Provide the (x, y) coordinate of the cell's center where the given text is located.  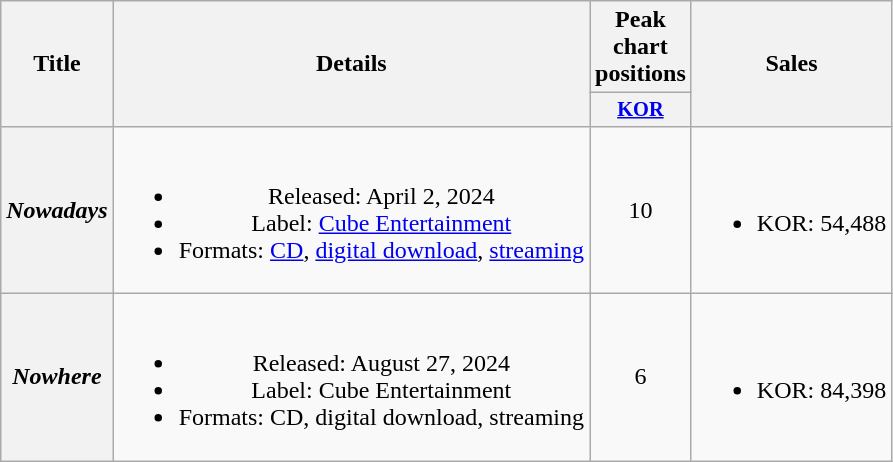
Released: April 2, 2024Label: Cube EntertainmentFormats: CD, digital download, streaming (351, 210)
Details (351, 64)
KOR: 84,398 (791, 378)
6 (641, 378)
10 (641, 210)
Sales (791, 64)
Title (57, 64)
KOR (641, 110)
Nowadays (57, 210)
Peak chart positions (641, 47)
Nowhere (57, 378)
KOR: 54,488 (791, 210)
Released: August 27, 2024Label: Cube EntertainmentFormats: CD, digital download, streaming (351, 378)
